Pinpoint the cell where the given text exists, returning its [X, Y] midpoint coordinate. 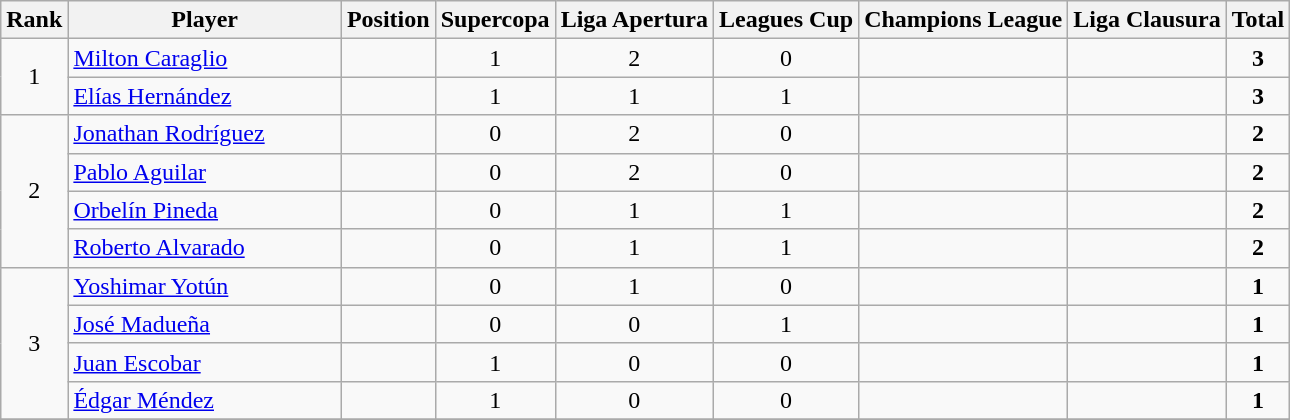
Édgar Méndez [205, 400]
José Madueña [205, 324]
Juan Escobar [205, 362]
Total [1258, 20]
Leagues Cup [786, 20]
Roberto Alvarado [205, 248]
Champions League [964, 20]
Supercopa [495, 20]
Elías Hernández [205, 96]
Orbelín Pineda [205, 210]
Player [205, 20]
Pablo Aguilar [205, 172]
Position [388, 20]
Jonathan Rodríguez [205, 134]
Liga Clausura [1147, 20]
Liga Apertura [634, 20]
Milton Caraglio [205, 58]
Yoshimar Yotún [205, 286]
Rank [34, 20]
